Detect which cell encompasses the target text, then output its (x, y) center coordinate. 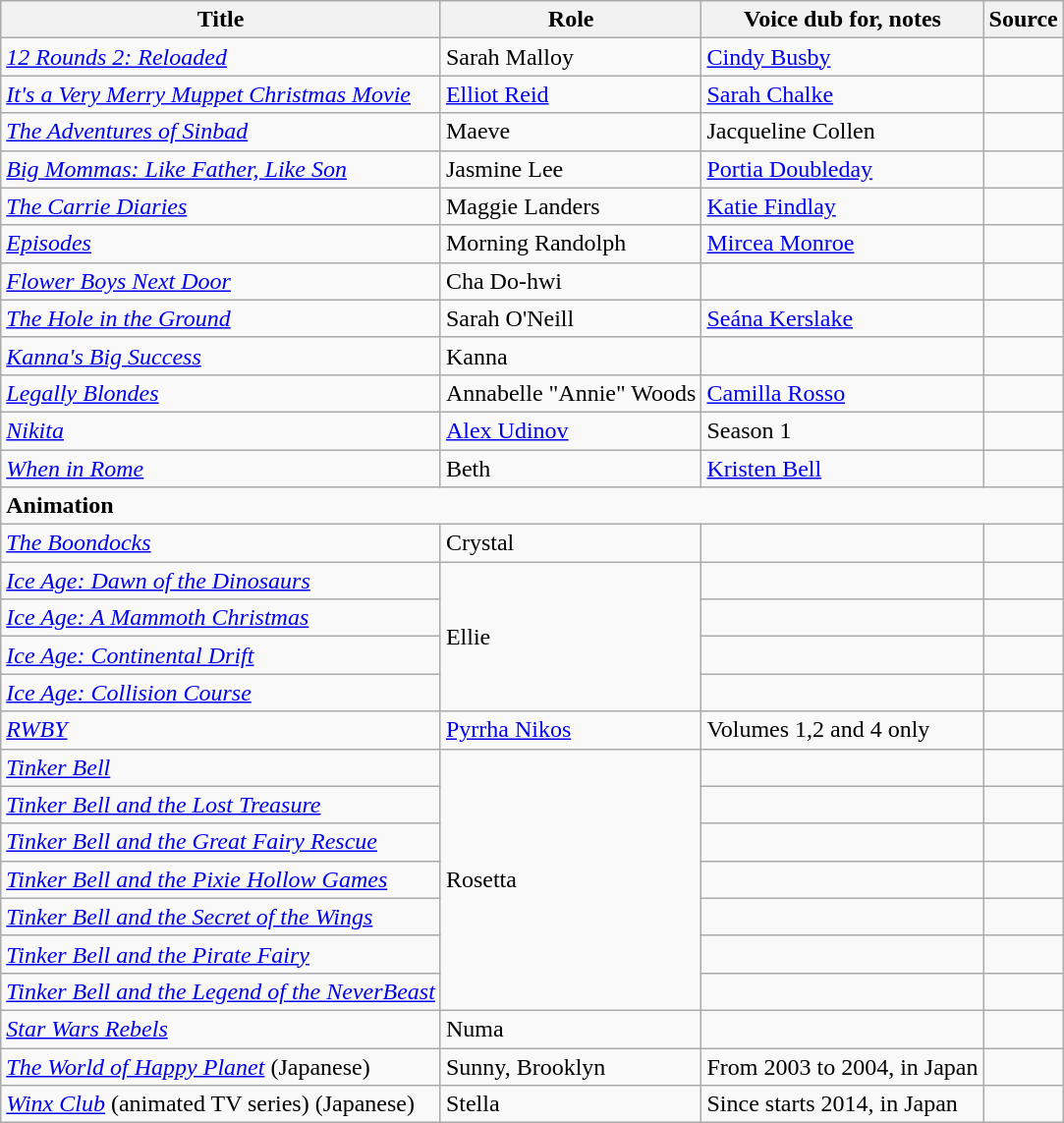
Winx Club (animated TV series) (Japanese) (221, 1104)
Jacqueline Collen (843, 132)
Ice Age: A Mammoth Christmas (221, 618)
Nikita (221, 430)
Animation (532, 506)
Sunny, Brooklyn (571, 1066)
Tinker Bell and the Secret of the Wings (221, 917)
Tinker Bell and the Pirate Fairy (221, 954)
Sarah Chalke (843, 94)
Camilla Rosso (843, 393)
Tinker Bell (221, 767)
Source (1024, 20)
When in Rome (221, 469)
Tinker Bell and the Great Fairy Rescue (221, 842)
Kristen Bell (843, 469)
The World of Happy Planet (Japanese) (221, 1066)
Alex Udinov (571, 430)
Ice Age: Dawn of the Dinosaurs (221, 581)
Season 1 (843, 430)
Jasmine Lee (571, 169)
Katie Findlay (843, 206)
The Adventures of Sinbad (221, 132)
Kanna (571, 356)
RWBY (221, 730)
The Hole in the Ground (221, 318)
Mircea Monroe (843, 244)
Tinker Bell and the Legend of the NeverBeast (221, 991)
Big Mommas: Like Father, Like Son (221, 169)
Maeve (571, 132)
Seána Kerslake (843, 318)
Annabelle "Annie" Woods (571, 393)
Role (571, 20)
From 2003 to 2004, in Japan (843, 1066)
Sarah O'Neill (571, 318)
Episodes (221, 244)
Flower Boys Next Door (221, 281)
Since starts 2014, in Japan (843, 1104)
12 Rounds 2: Reloaded (221, 57)
Star Wars Rebels (221, 1029)
Tinker Bell and the Lost Treasure (221, 805)
Ice Age: Collision Course (221, 693)
Rosetta (571, 879)
Voice dub for, notes (843, 20)
Ice Age: Continental Drift (221, 655)
Cindy Busby (843, 57)
The Boondocks (221, 543)
Pyrrha Nikos (571, 730)
Kanna's Big Success (221, 356)
Legally Blondes (221, 393)
Beth (571, 469)
Numa (571, 1029)
Crystal (571, 543)
The Carrie Diaries (221, 206)
Stella (571, 1104)
Maggie Landers (571, 206)
Cha Do-hwi (571, 281)
Volumes 1,2 and 4 only (843, 730)
Sarah Malloy (571, 57)
Ellie (571, 637)
Elliot Reid (571, 94)
It's a Very Merry Muppet Christmas Movie (221, 94)
Morning Randolph (571, 244)
Title (221, 20)
Tinker Bell and the Pixie Hollow Games (221, 879)
Portia Doubleday (843, 169)
